Scan for the cell matching the given text and deliver its (x, y) coordinate at center. 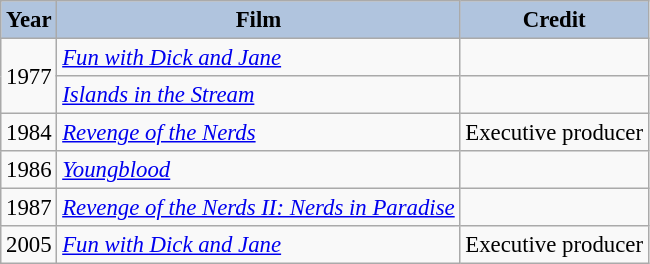
Revenge of the Nerds II: Nerds in Paradise (258, 208)
2005 (29, 245)
Credit (554, 20)
Year (29, 20)
Youngblood (258, 170)
1986 (29, 170)
Islands in the Stream (258, 95)
1977 (29, 76)
Revenge of the Nerds (258, 133)
Film (258, 20)
1987 (29, 208)
1984 (29, 133)
